Return the [x, y] coordinate for the center point of the cell that contains the specified text.  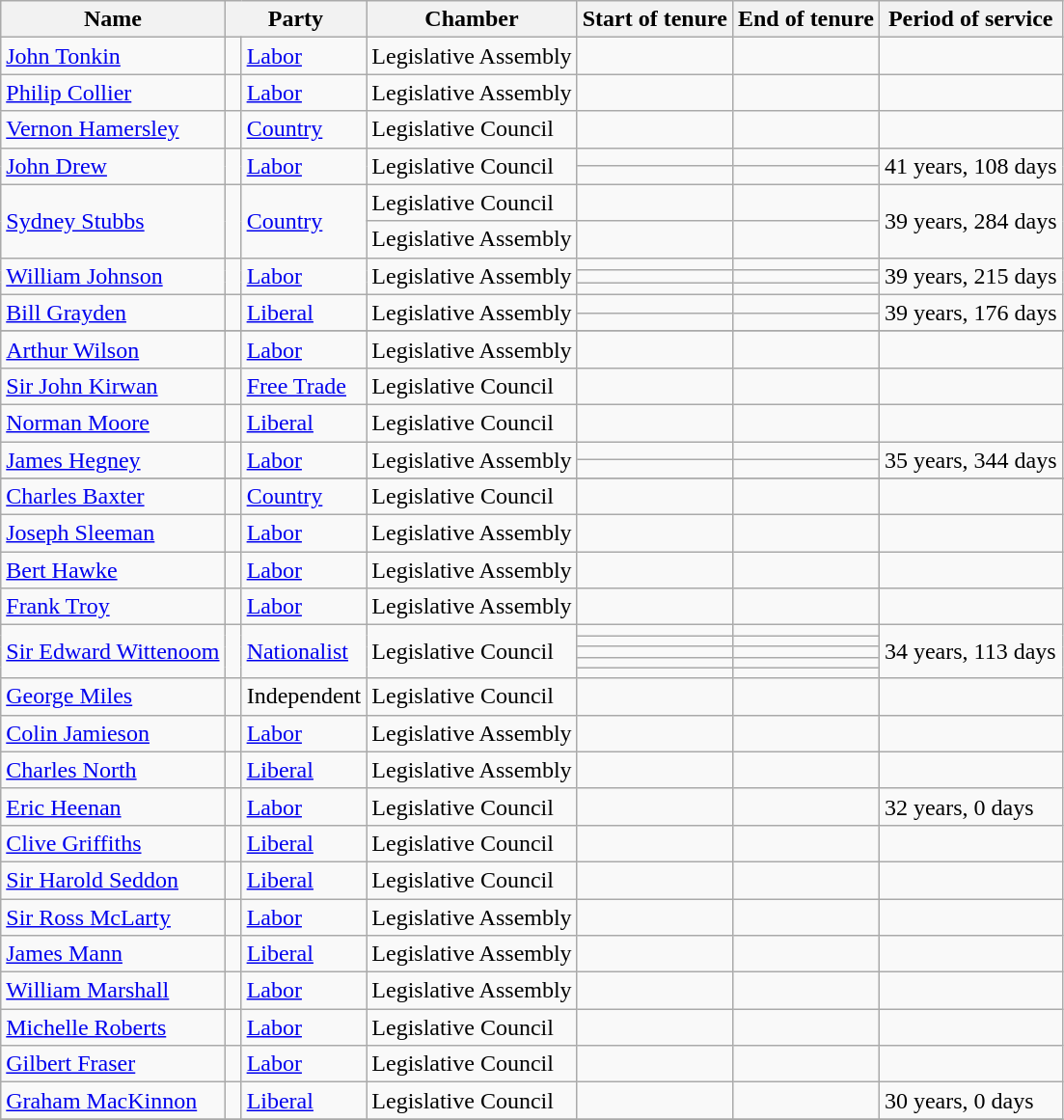
Chamber [472, 19]
Nationalist [304, 652]
39 years, 215 days [970, 276]
Joseph Sleeman [113, 533]
Graham MacKinnon [113, 1101]
32 years, 0 days [970, 806]
Bill Grayden [113, 313]
Start of tenure [654, 19]
Bert Hawke [113, 570]
Sir Harold Seddon [113, 880]
End of tenure [805, 19]
39 years, 284 days [970, 221]
35 years, 344 days [970, 460]
Name [113, 19]
John Tonkin [113, 56]
Sir John Kirwan [113, 386]
Colin Jamieson [113, 733]
Michelle Roberts [113, 1027]
William Johnson [113, 276]
Arthur Wilson [113, 349]
Independent [304, 697]
James Hegney [113, 460]
39 years, 176 days [970, 313]
Norman Moore [113, 423]
Charles North [113, 770]
34 years, 113 days [970, 652]
Period of service [970, 19]
Clive Griffiths [113, 843]
Party [295, 19]
Gilbert Fraser [113, 1064]
William Marshall [113, 991]
Vernon Hamersley [113, 129]
Sydney Stubbs [113, 221]
41 years, 108 days [970, 166]
Sir Edward Wittenoom [113, 652]
Sir Ross McLarty [113, 917]
Frank Troy [113, 607]
George Miles [113, 697]
Free Trade [304, 386]
John Drew [113, 166]
30 years, 0 days [970, 1101]
Eric Heenan [113, 806]
James Mann [113, 954]
Philip Collier [113, 93]
Charles Baxter [113, 497]
